Scan for the cell matching the given text and deliver its (x, y) coordinate at center. 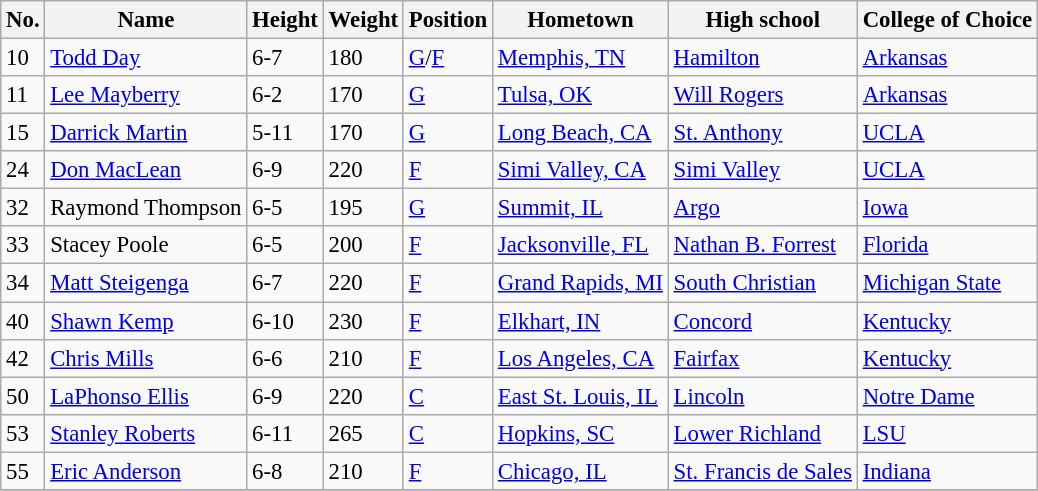
Los Angeles, CA (581, 358)
11 (23, 95)
Summit, IL (581, 208)
6-6 (285, 358)
10 (23, 58)
Position (448, 20)
32 (23, 208)
180 (363, 58)
Chicago, IL (581, 471)
Hamilton (762, 58)
Weight (363, 20)
LSU (947, 433)
Darrick Martin (146, 133)
Notre Dame (947, 396)
Lower Richland (762, 433)
55 (23, 471)
Will Rogers (762, 95)
15 (23, 133)
Chris Mills (146, 358)
College of Choice (947, 20)
Hometown (581, 20)
High school (762, 20)
Concord (762, 321)
Name (146, 20)
Nathan B. Forrest (762, 245)
24 (23, 170)
195 (363, 208)
50 (23, 396)
Argo (762, 208)
Raymond Thompson (146, 208)
6-11 (285, 433)
Stacey Poole (146, 245)
Eric Anderson (146, 471)
53 (23, 433)
Matt Steigenga (146, 283)
Lee Mayberry (146, 95)
Simi Valley, CA (581, 170)
Hopkins, SC (581, 433)
33 (23, 245)
LaPhonso Ellis (146, 396)
Elkhart, IN (581, 321)
42 (23, 358)
St. Francis de Sales (762, 471)
265 (363, 433)
Fairfax (762, 358)
Indiana (947, 471)
Florida (947, 245)
Jacksonville, FL (581, 245)
Stanley Roberts (146, 433)
East St. Louis, IL (581, 396)
Grand Rapids, MI (581, 283)
Todd Day (146, 58)
6-10 (285, 321)
34 (23, 283)
6-8 (285, 471)
230 (363, 321)
Shawn Kemp (146, 321)
Michigan State (947, 283)
Don MacLean (146, 170)
6-2 (285, 95)
Height (285, 20)
5-11 (285, 133)
200 (363, 245)
Long Beach, CA (581, 133)
Tulsa, OK (581, 95)
Lincoln (762, 396)
Memphis, TN (581, 58)
St. Anthony (762, 133)
Simi Valley (762, 170)
No. (23, 20)
Iowa (947, 208)
South Christian (762, 283)
G/F (448, 58)
40 (23, 321)
